Determine the (x, y) coordinate at the center of the cell enclosing the given text.  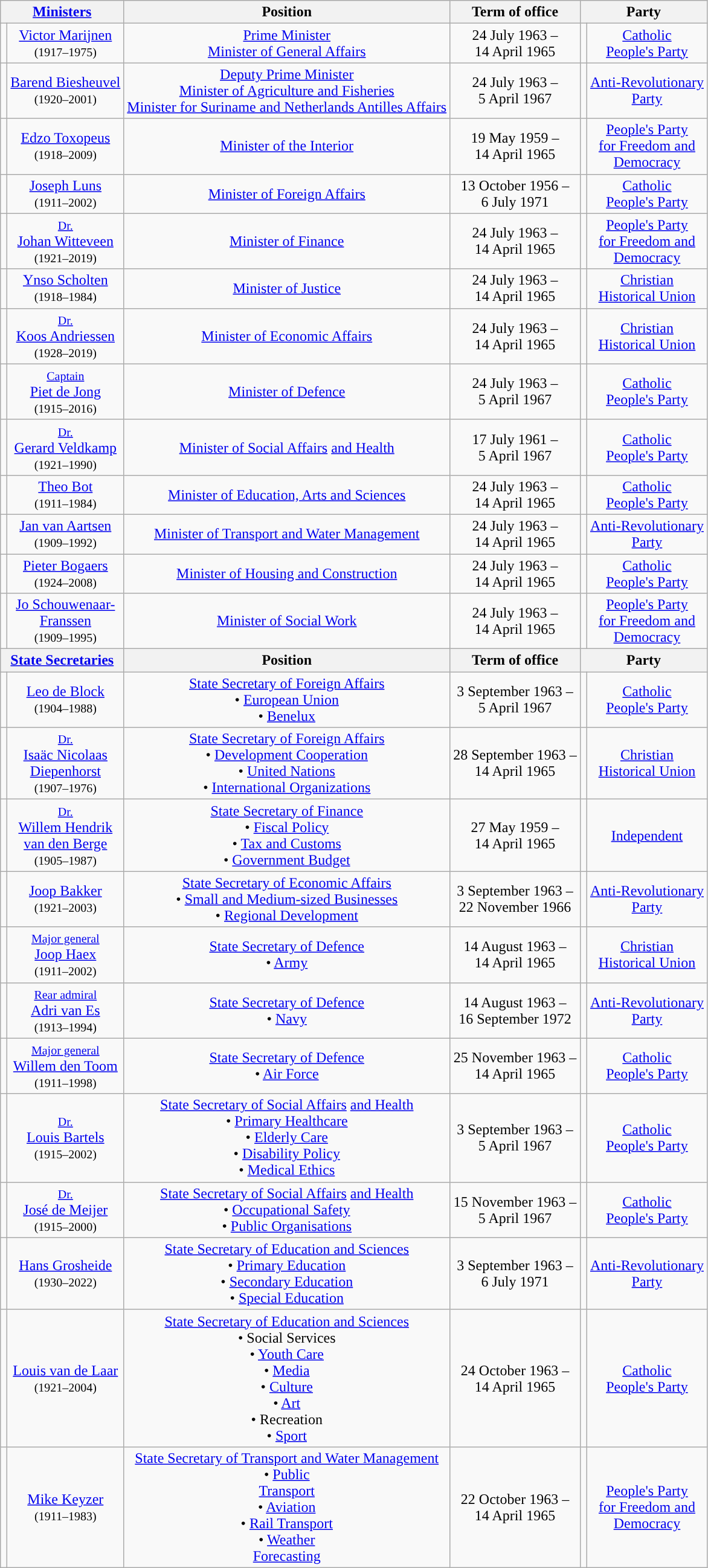
Minister of Foreign Affairs (287, 193)
Dr. Louis Bartels (1915–2002) (65, 1138)
State Secretary of Social Affairs and Health • Occupational Safety • Public Organisations (287, 1210)
Ynso Scholten (1918–1984) (65, 289)
Dr. Koos Andriessen (1928–2019) (65, 336)
Barend Biesheuvel (1920–2001) (65, 91)
State Secretary of Defence • Air Force (287, 1066)
Minister of Education, Arts and Sciences (287, 494)
Minister of Housing and Construction (287, 573)
Dr. Willem Hendrik van den Berge (1905–1987) (65, 835)
State Secretary of Finance • Fiscal Policy • Tax and Customs • Government Budget (287, 835)
Minister of Finance (287, 241)
28 September 1963 – 14 April 1965 (515, 764)
Jan van Aartsen (1909–1992) (65, 534)
Minister of Transport and Water Management (287, 534)
14 August 1963 – 14 April 1965 (515, 955)
Victor Marijnen (1917–1975) (65, 44)
14 August 1963 – 16 September 1972 (515, 1010)
Dr. Gerard Veldkamp (1921–1990) (65, 447)
Dr. Isaäc Nicolaas Diepenhorst (1907–1976) (65, 764)
State Secretary of Economic Affairs • Small and Medium-sized Businesses • Regional Development (287, 899)
Hans Grosheide (1930–2022) (65, 1274)
Captain Piet de Jong (1915–2016) (65, 392)
Major general Joop Haex (1911–2002) (65, 955)
Prime Minister Minister of General Affairs (287, 44)
13 October 1956 – 6 July 1971 (515, 193)
25 November 1963 – 14 April 1965 (515, 1066)
State Secretary of Defence • Navy (287, 1010)
State Secretary of Foreign Affairs • Development Cooperation • United Nations • International Organizations (287, 764)
State Secretaries (62, 660)
Joseph Luns (1911–2002) (65, 193)
Minister of Justice (287, 289)
Minister of the Interior (287, 146)
15 November 1963 – 5 April 1967 (515, 1210)
Independent (646, 835)
Mike Keyzer (1911–1983) (65, 1507)
Rear admiral Adri van Es (1913–1994) (65, 1010)
3 September 1963 – 6 July 1971 (515, 1274)
27 May 1959 – 14 April 1965 (515, 835)
Minister of Defence (287, 392)
State Secretary of Education and Sciences • Social Services • Youth Care • Media • Culture • Art • Recreation • Sport (287, 1378)
State Secretary of Defence • Army (287, 955)
17 July 1961 – 5 April 1967 (515, 447)
3 September 1963 – 22 November 1966 (515, 899)
Minister of Economic Affairs (287, 336)
State Secretary of Social Affairs and Health • Primary Healthcare • Elderly Care • Disability Policy • Medical Ethics (287, 1138)
State Secretary of Foreign Affairs • European Union • Benelux (287, 700)
Dr. José de Meijer (1915–2000) (65, 1210)
Major general Willem den Toom (1911–1998) (65, 1066)
State Secretary of Education and Sciences • Primary Education • Secondary Education • Special Education (287, 1274)
State Secretary of Transport and Water Management • Public Transport • Aviation • Rail Transport • Weather Forecasting (287, 1507)
Leo de Block (1904–1988) (65, 700)
Louis van de Laar (1921–2004) (65, 1378)
Joop Bakker (1921–2003) (65, 899)
Jo Schouwenaar-Franssen (1909–1995) (65, 621)
22 October 1963 – 14 April 1965 (515, 1507)
Dr. Johan Witteveen (1921–2019) (65, 241)
Edzo Toxopeus (1918–2009) (65, 146)
Ministers (62, 12)
Theo Bot (1911–1984) (65, 494)
19 May 1959 – 14 April 1965 (515, 146)
Minister of Social Work (287, 621)
Minister of Social Affairs and Health (287, 447)
Pieter Bogaers (1924–2008) (65, 573)
24 October 1963 – 14 April 1965 (515, 1378)
Deputy Prime Minister Minister of Agriculture and Fisheries Minister for Suriname and Netherlands Antilles Affairs (287, 91)
